Return [x, y] of the center of cell containing provided text 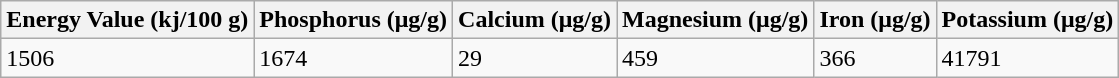
1674 [354, 58]
459 [716, 58]
Phosphorus (μg/g) [354, 20]
Calcium (μg/g) [535, 20]
41791 [1028, 58]
29 [535, 58]
Potassium (μg/g) [1028, 20]
366 [875, 58]
Energy Value (kj/100 g) [128, 20]
Iron (μg/g) [875, 20]
Magnesium (μg/g) [716, 20]
1506 [128, 58]
